Output the (X, Y) coordinate of the center of the cell containing the given text.  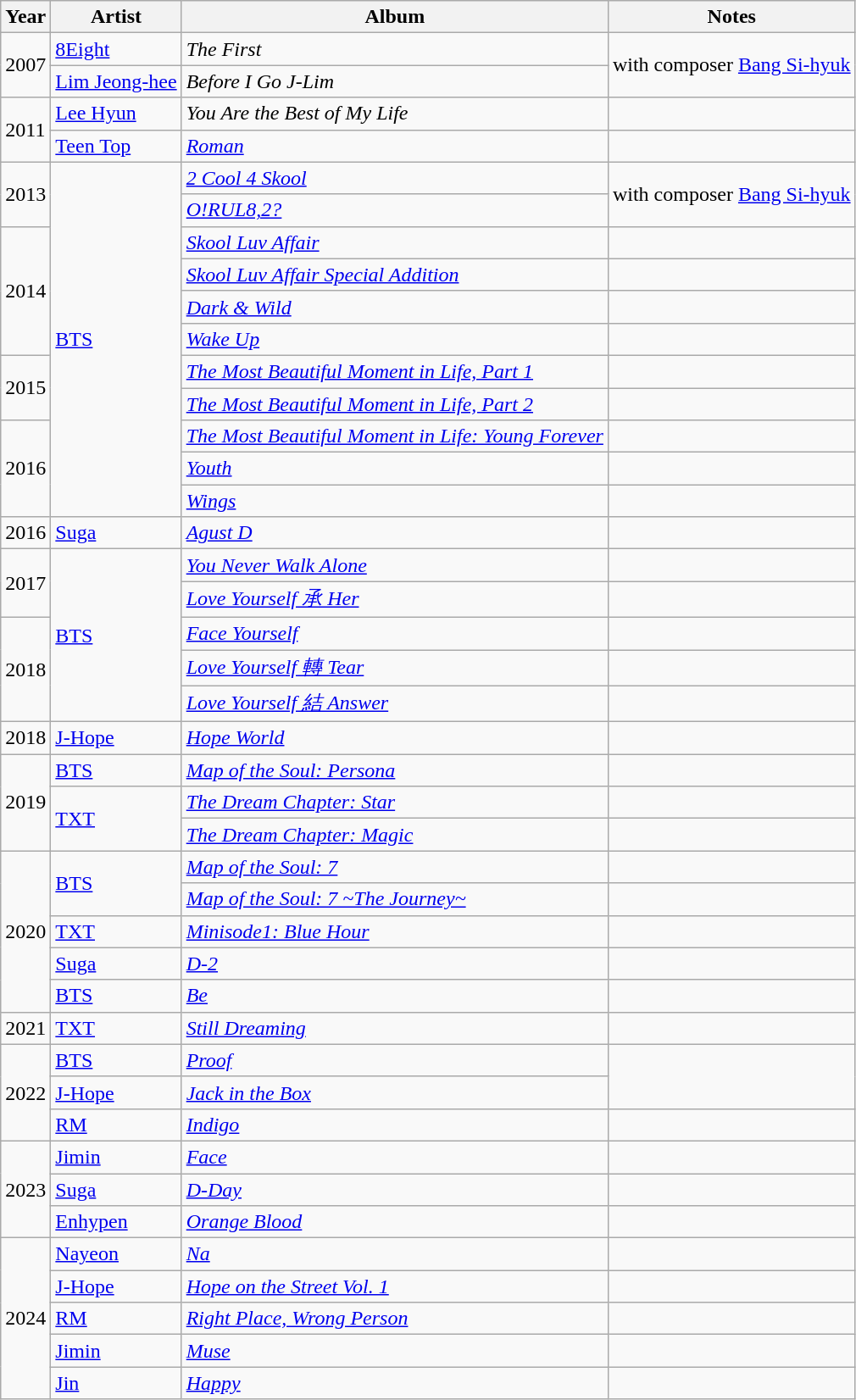
You Never Walk Alone (395, 565)
Love Yourself 承 Her (395, 600)
2 Cool 4 Skool (395, 178)
Hope on the Street Vol. 1 (395, 1286)
2013 (25, 194)
Indigo (395, 1125)
2014 (25, 291)
The Dream Chapter: Magic (395, 835)
Album (395, 17)
Na (395, 1254)
Lee Hyun (116, 114)
Map of the Soul: 7 ~The Journey~ (395, 899)
Enhypen (116, 1222)
The Most Beautiful Moment in Life, Part 1 (395, 371)
Lim Jeong-hee (116, 81)
Year (25, 17)
D-Day (395, 1189)
The Most Beautiful Moment in Life, Part 2 (395, 404)
Map of the Soul: 7 (395, 867)
Artist (116, 17)
Jin (116, 1383)
You Are the Best of My Life (395, 114)
2015 (25, 387)
2007 (25, 65)
Minisode1: Blue Hour (395, 931)
8Eight (116, 49)
Happy (395, 1383)
2011 (25, 130)
O!RUL8,2? (395, 210)
Agust D (395, 533)
Still Dreaming (395, 1028)
Love Yourself 結 Answer (395, 703)
Muse (395, 1351)
Face (395, 1157)
2023 (25, 1189)
Proof (395, 1060)
Teen Top (116, 146)
Love Yourself 轉 Tear (395, 668)
Jack in the Box (395, 1092)
Be (395, 996)
Wake Up (395, 339)
Map of the Soul: Persona (395, 770)
Right Place, Wrong Person (395, 1319)
2020 (25, 931)
2017 (25, 583)
Face Yourself (395, 633)
The Most Beautiful Moment in Life: Young Forever (395, 436)
Notes (731, 17)
2024 (25, 1319)
Nayeon (116, 1254)
Orange Blood (395, 1222)
Skool Luv Affair (395, 242)
Before I Go J-Lim (395, 81)
The First (395, 49)
Hope World (395, 738)
Youth (395, 469)
2022 (25, 1092)
The Dream Chapter: Star (395, 803)
D-2 (395, 964)
Skool Luv Affair Special Addition (395, 275)
2021 (25, 1028)
Roman (395, 146)
2019 (25, 803)
Dark & Wild (395, 307)
Wings (395, 501)
